Capture the cell that displays the provided text and extract its [X, Y] central coordinate. 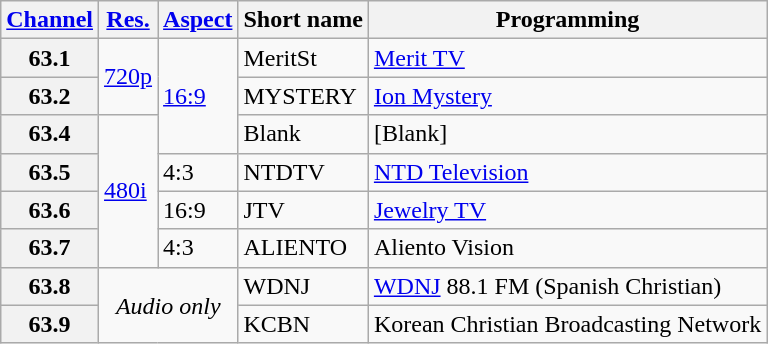
JTV [303, 210]
NTDTV [303, 172]
63.5 [50, 172]
WDNJ [303, 286]
Programming [567, 20]
Blank [303, 134]
720p [128, 77]
Jewelry TV [567, 210]
63.1 [50, 58]
63.4 [50, 134]
[Blank] [567, 134]
63.9 [50, 324]
Res. [128, 20]
MYSTERY [303, 96]
63.2 [50, 96]
Ion Mystery [567, 96]
Aspect [198, 20]
Audio only [168, 305]
63.8 [50, 286]
NTD Television [567, 172]
KCBN [303, 324]
WDNJ 88.1 FM (Spanish Christian) [567, 286]
63.7 [50, 248]
Aliento Vision [567, 248]
63.6 [50, 210]
ALIENTO [303, 248]
Merit TV [567, 58]
Korean Christian Broadcasting Network [567, 324]
MeritSt [303, 58]
Channel [50, 20]
Short name [303, 20]
480i [128, 191]
